Detect which cell encompasses the target text, then output its (X, Y) center coordinate. 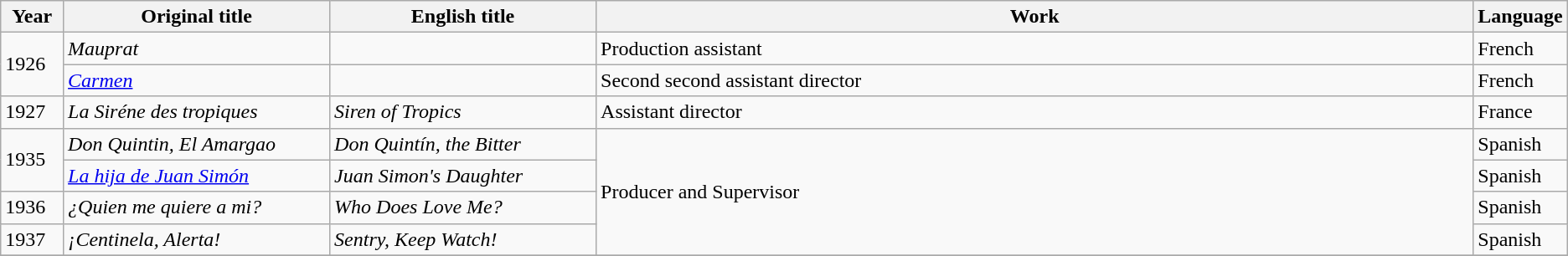
Producer and Supervisor (1035, 192)
Who Does Love Me? (463, 207)
Mauprat (197, 49)
¡Centinela, Alerta! (197, 239)
Don Quintin, El Amargao (197, 144)
1935 (32, 160)
1937 (32, 239)
English title (463, 17)
France (1520, 112)
Year (32, 17)
La Siréne des tropiques (197, 112)
Language (1520, 17)
Work (1035, 17)
La hija de Juan Simón (197, 176)
1927 (32, 112)
Carmen (197, 80)
Don Quintín, the Bitter (463, 144)
Second second assistant director (1035, 80)
1926 (32, 64)
¿Quien me quiere a mi? (197, 207)
Original title (197, 17)
Sentry, Keep Watch! (463, 239)
1936 (32, 207)
Assistant director (1035, 112)
Siren of Tropics (463, 112)
Production assistant (1035, 49)
Juan Simon's Daughter (463, 176)
